Search for the cell housing the specified text and yield its [X, Y] center coordinate. 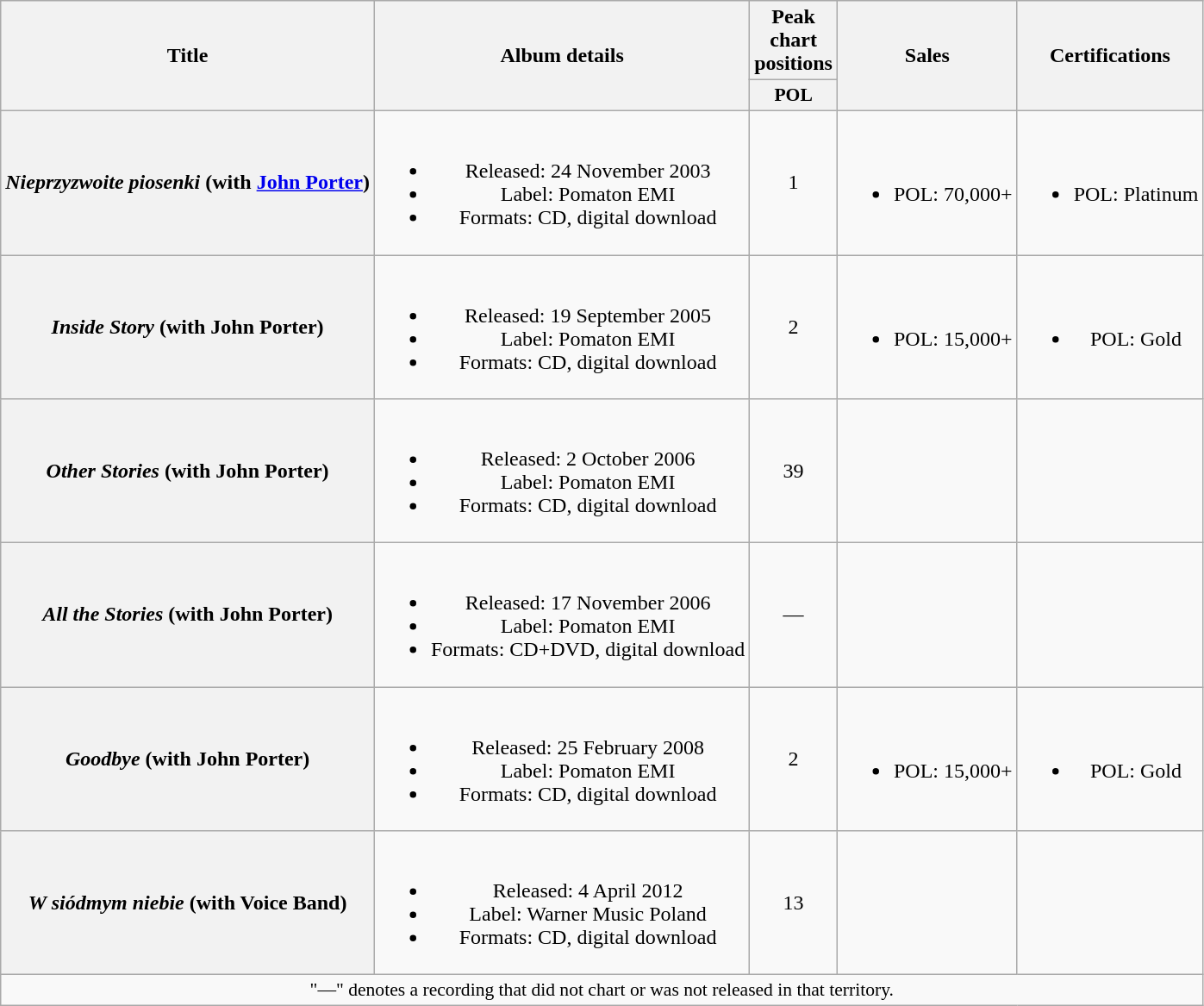
Goodbye (with John Porter) [188, 759]
Released: 17 November 2006Label: Pomaton EMIFormats: CD+DVD, digital download [562, 615]
W siódmym niebie (with Voice Band) [188, 903]
POL [794, 96]
Released: 24 November 2003Label: Pomaton EMIFormats: CD, digital download [562, 183]
Nieprzyzwoite piosenki (with John Porter) [188, 183]
39 [794, 471]
— [794, 615]
Title [188, 56]
All the Stories (with John Porter) [188, 615]
"—" denotes a recording that did not chart or was not released in that territory. [602, 990]
13 [794, 903]
Released: 19 September 2005Label: Pomaton EMIFormats: CD, digital download [562, 328]
1 [794, 183]
Released: 25 February 2008Label: Pomaton EMIFormats: CD, digital download [562, 759]
Album details [562, 56]
Certifications [1110, 56]
Released: 4 April 2012Label: Warner Music PolandFormats: CD, digital download [562, 903]
Sales [927, 56]
Released: 2 October 2006Label: Pomaton EMIFormats: CD, digital download [562, 471]
POL: Platinum [1110, 183]
Other Stories (with John Porter) [188, 471]
Inside Story (with John Porter) [188, 328]
Peak chart positions [794, 41]
POL: 70,000+ [927, 183]
